Locate the cell with the specified text and output its [X, Y] center coordinate. 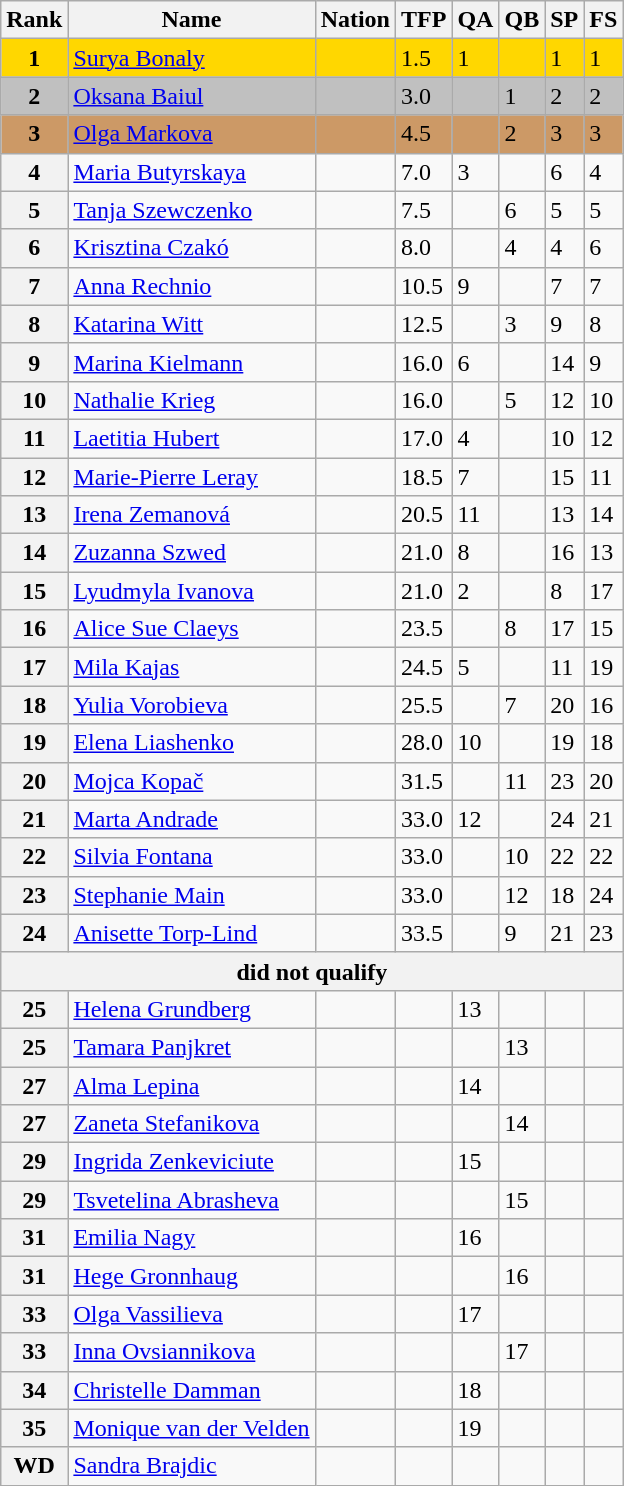
35 [34, 1428]
24.5 [424, 667]
did not qualify [312, 971]
12.5 [424, 324]
Laetitia Hubert [192, 438]
TFP [424, 20]
Tamara Panjkret [192, 1047]
8.0 [424, 248]
Alma Lepina [192, 1085]
34 [34, 1390]
Monique van der Velden [192, 1428]
Nation [355, 20]
Tanja Szewczenko [192, 210]
Yulia Vorobieva [192, 705]
Marie-Pierre Leray [192, 477]
Helena Grundberg [192, 1009]
Marta Andrade [192, 819]
Marina Kielmann [192, 362]
7.5 [424, 210]
Name [192, 20]
Katarina Witt [192, 324]
10.5 [424, 286]
3.0 [424, 96]
4.5 [424, 134]
WD [34, 1466]
Ingrida Zenkeviciute [192, 1162]
SP [564, 20]
Stephanie Main [192, 895]
Silvia Fontana [192, 857]
Alice Sue Claeys [192, 629]
31.5 [424, 781]
Mila Kajas [192, 667]
Emilia Nagy [192, 1238]
QB [522, 20]
Olga Vassilieva [192, 1314]
Oksana Baiul [192, 96]
Sandra Brajdic [192, 1466]
20.5 [424, 515]
17.0 [424, 438]
Mojca Kopač [192, 781]
Olga Markova [192, 134]
Lyudmyla Ivanova [192, 591]
Surya Bonaly [192, 58]
Anna Rechnio [192, 286]
QA [476, 20]
7.0 [424, 172]
FS [604, 20]
18.5 [424, 477]
Nathalie Krieg [192, 400]
Hege Gronnhaug [192, 1276]
33.5 [424, 933]
Zaneta Stefanikova [192, 1124]
Maria Butyrskaya [192, 172]
Irena Zemanová [192, 515]
Elena Liashenko [192, 743]
25.5 [424, 705]
Rank [34, 20]
Krisztina Czakó [192, 248]
28.0 [424, 743]
23.5 [424, 629]
1.5 [424, 58]
Inna Ovsiannikova [192, 1352]
Tsvetelina Abrasheva [192, 1200]
Zuzanna Szwed [192, 553]
Christelle Damman [192, 1390]
Anisette Torp-Lind [192, 933]
